Output the (x, y) coordinate of the center of the cell containing the given text.  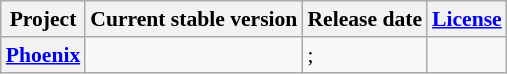
Current stable version (194, 19)
; (364, 55)
License (467, 19)
Project (43, 19)
Phoenix (43, 55)
Release date (364, 19)
